Determine the (X, Y) coordinate at the center of the cell enclosing the given text.  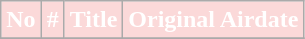
Original Airdate (214, 20)
No (21, 20)
Title (94, 20)
# (52, 20)
